Locate the cell with the specified text and output its (X, Y) center coordinate. 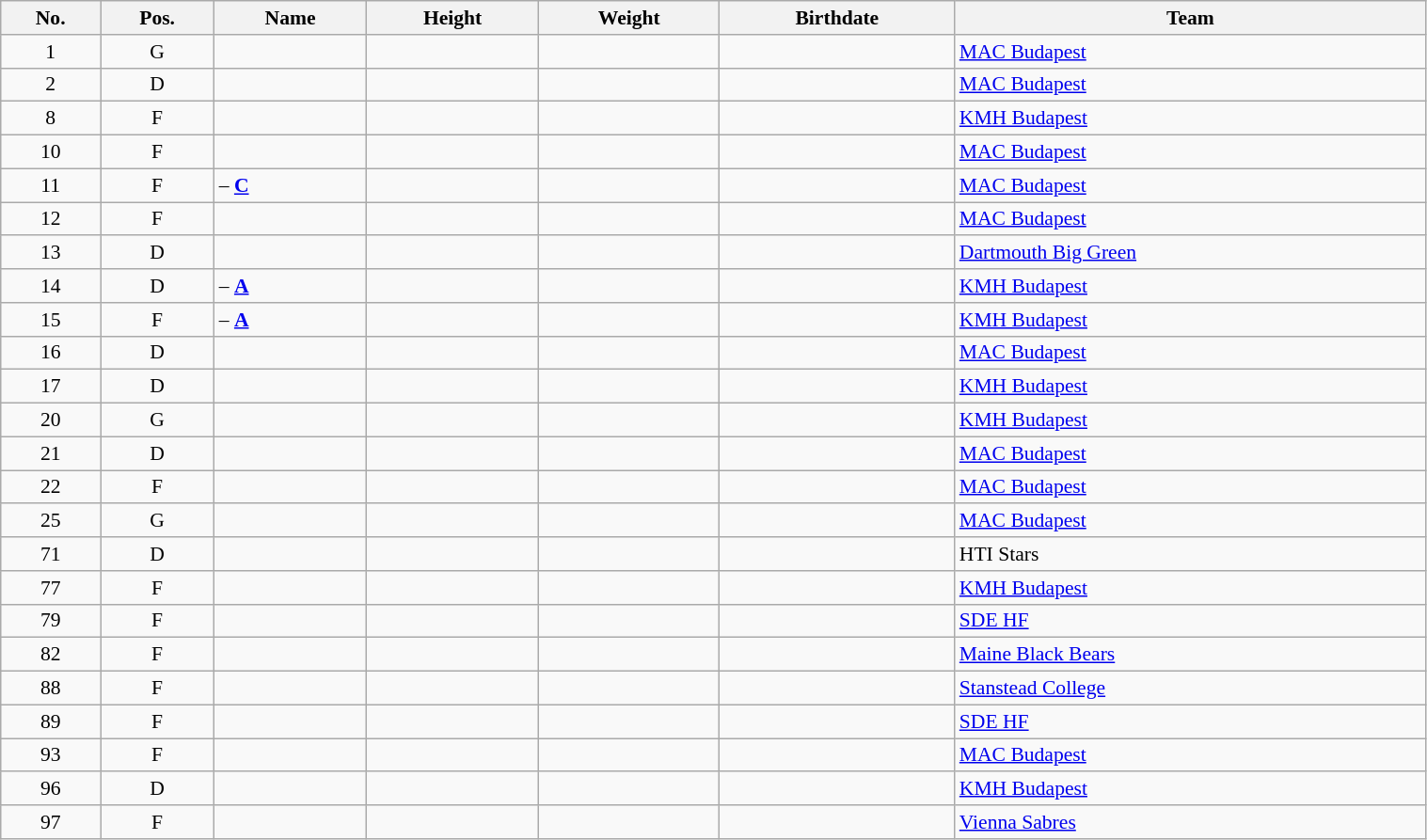
Weight (629, 18)
77 (51, 588)
Pos. (158, 18)
– C (291, 185)
20 (51, 420)
Vienna Sabres (1191, 822)
82 (51, 655)
13 (51, 253)
15 (51, 320)
10 (51, 152)
16 (51, 353)
12 (51, 219)
96 (51, 789)
Dartmouth Big Green (1191, 253)
Stanstead College (1191, 689)
89 (51, 721)
21 (51, 453)
17 (51, 387)
8 (51, 119)
HTI Stars (1191, 554)
Name (291, 18)
1 (51, 52)
Birthdate (837, 18)
No. (51, 18)
22 (51, 487)
11 (51, 185)
93 (51, 755)
14 (51, 286)
79 (51, 621)
Height (453, 18)
88 (51, 689)
2 (51, 85)
Maine Black Bears (1191, 655)
97 (51, 822)
71 (51, 554)
Team (1191, 18)
25 (51, 521)
